Return (x, y) of the center of cell containing provided text 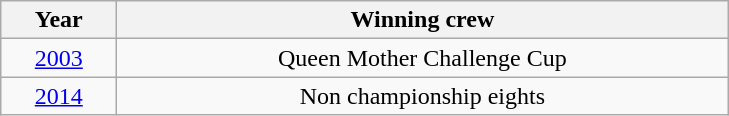
Non championship eights (422, 96)
Queen Mother Challenge Cup (422, 58)
Year (59, 20)
2014 (59, 96)
Winning crew (422, 20)
2003 (59, 58)
